Return (x, y) of the center of cell containing provided text 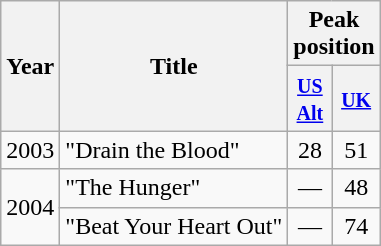
USAlt (310, 98)
"The Hunger" (174, 188)
28 (310, 150)
"Drain the Blood" (174, 150)
UK (356, 98)
Peakposition (334, 34)
2004 (30, 207)
48 (356, 188)
51 (356, 150)
Year (30, 66)
2003 (30, 150)
Title (174, 66)
74 (356, 226)
"Beat Your Heart Out" (174, 226)
